Search for the cell housing the specified text and yield its [x, y] center coordinate. 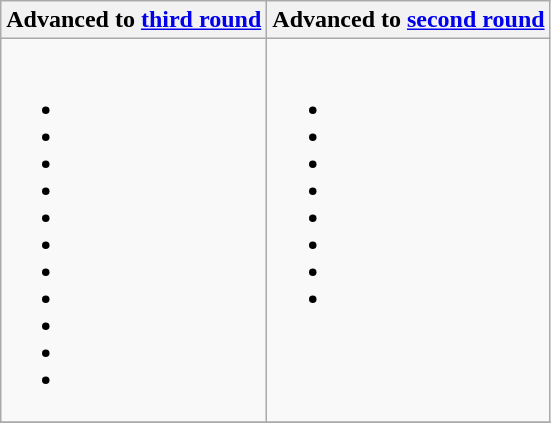
Advanced to second round [408, 20]
Advanced to third round [134, 20]
